Scan for the cell matching the given text and deliver its [x, y] coordinate at center. 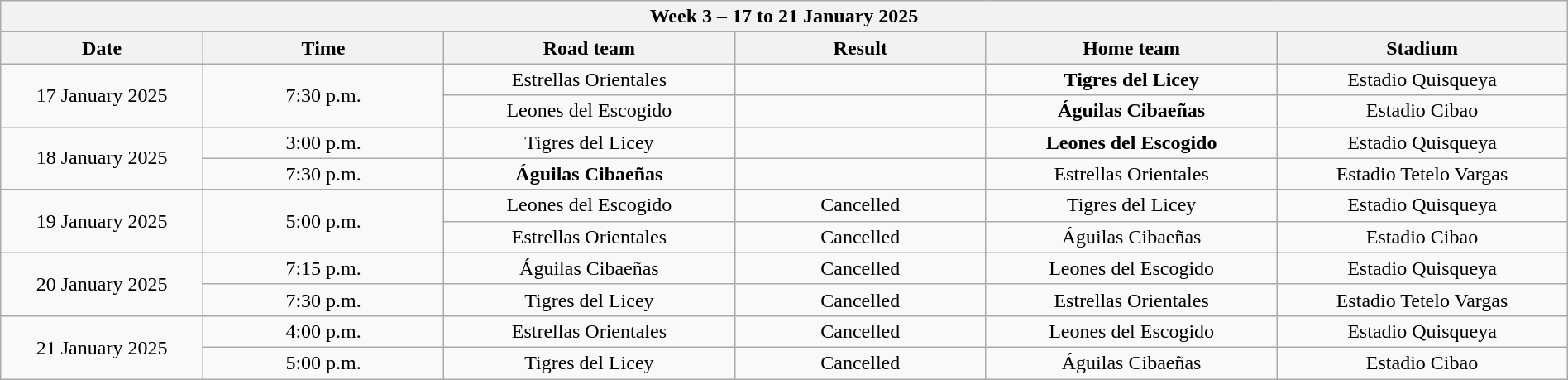
19 January 2025 [103, 221]
Result [860, 48]
21 January 2025 [103, 347]
Date [103, 48]
18 January 2025 [103, 158]
Time [323, 48]
Stadium [1422, 48]
20 January 2025 [103, 284]
7:15 p.m. [323, 268]
Week 3 – 17 to 21 January 2025 [784, 17]
Home team [1131, 48]
17 January 2025 [103, 95]
Road team [589, 48]
4:00 p.m. [323, 331]
3:00 p.m. [323, 142]
